Locate the cell with the specified text and output its [X, Y] center coordinate. 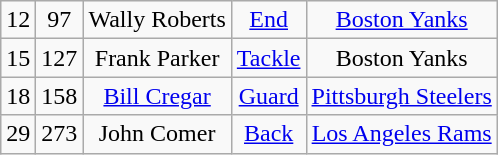
Los Angeles Rams [402, 134]
158 [60, 96]
12 [18, 20]
Wally Roberts [157, 20]
Back [268, 134]
97 [60, 20]
Pittsburgh Steelers [402, 96]
Frank Parker [157, 58]
127 [60, 58]
18 [18, 96]
29 [18, 134]
John Comer [157, 134]
273 [60, 134]
Bill Cregar [157, 96]
Tackle [268, 58]
End [268, 20]
15 [18, 58]
Guard [268, 96]
